Scan for the cell matching the given text and deliver its (X, Y) coordinate at center. 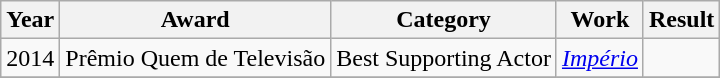
2014 (30, 58)
Year (30, 20)
Result (681, 20)
Best Supporting Actor (444, 58)
Award (196, 20)
Category (444, 20)
Império (600, 58)
Work (600, 20)
Prêmio Quem de Televisão (196, 58)
